Find where the given text appears and provide that cell's center as (X, Y) coordinate. 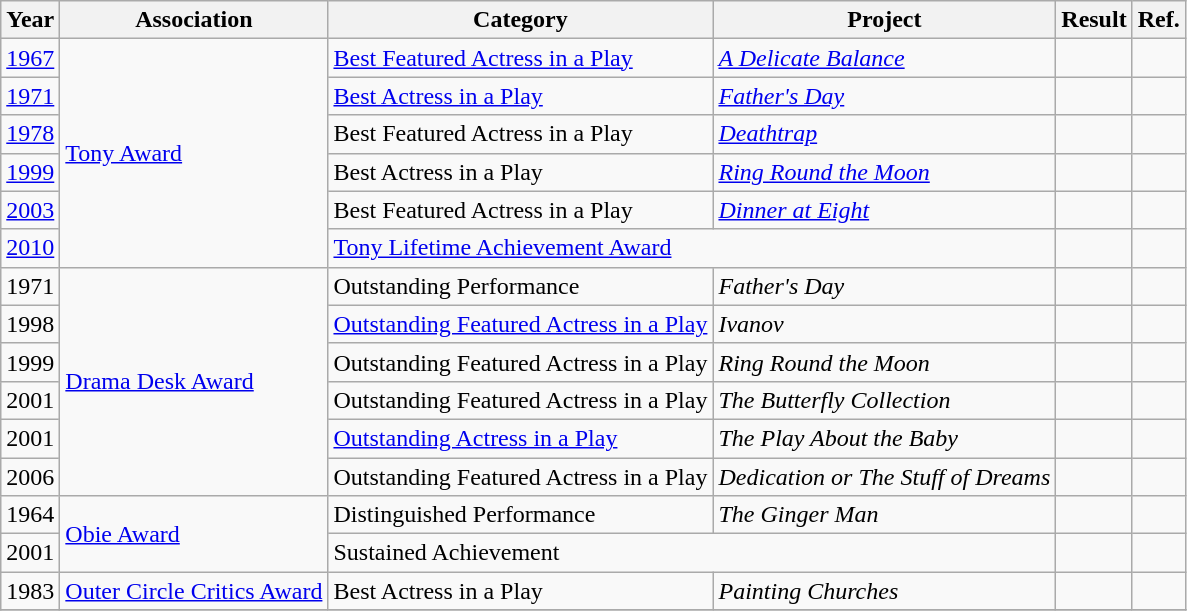
Tony Lifetime Achievement Award (692, 248)
2006 (30, 477)
Category (520, 20)
Ivanov (884, 324)
Result (1094, 20)
1998 (30, 324)
The Ginger Man (884, 515)
Tony Award (194, 153)
The Play About the Baby (884, 438)
Project (884, 20)
1964 (30, 515)
Drama Desk Award (194, 381)
Distinguished Performance (520, 515)
Painting Churches (884, 591)
Sustained Achievement (692, 553)
Dinner at Eight (884, 210)
Dedication or The Stuff of Dreams (884, 477)
The Butterfly Collection (884, 400)
1978 (30, 134)
Association (194, 20)
Ref. (1158, 20)
Outstanding Performance (520, 286)
Outer Circle Critics Award (194, 591)
2003 (30, 210)
2010 (30, 248)
Deathtrap (884, 134)
Obie Award (194, 534)
1967 (30, 58)
A Delicate Balance (884, 58)
Year (30, 20)
Outstanding Actress in a Play (520, 438)
1983 (30, 591)
